Scan for the cell matching the given text and deliver its (x, y) coordinate at center. 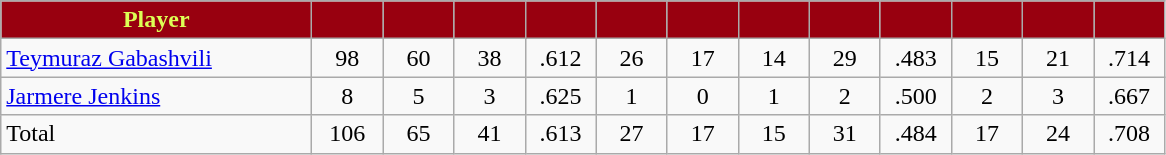
.484 (916, 134)
.714 (1130, 58)
38 (490, 58)
.612 (560, 58)
.500 (916, 96)
14 (774, 58)
21 (1058, 58)
29 (844, 58)
98 (348, 58)
.613 (560, 134)
Jarmere Jenkins (156, 96)
Total (156, 134)
5 (418, 96)
8 (348, 96)
41 (490, 134)
.625 (560, 96)
0 (702, 96)
65 (418, 134)
Player (156, 20)
24 (1058, 134)
106 (348, 134)
.667 (1130, 96)
.708 (1130, 134)
60 (418, 58)
27 (632, 134)
.483 (916, 58)
31 (844, 134)
Teymuraz Gabashvili (156, 58)
26 (632, 58)
